Pinpoint the cell where the given text exists, returning its [X, Y] midpoint coordinate. 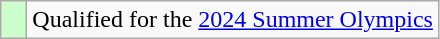
Qualified for the 2024 Summer Olympics [233, 20]
